For the text-containing cell, return its midpoint in [x, y] coordinate format. 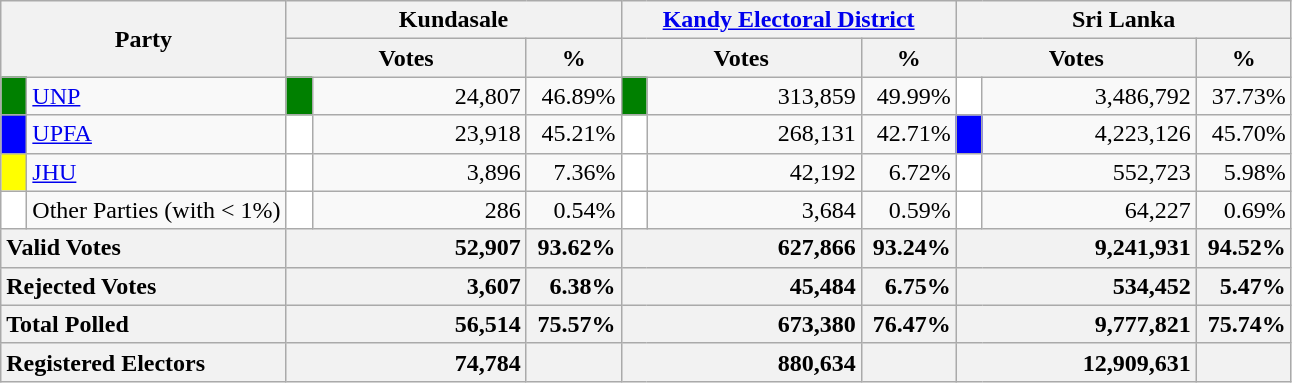
93.62% [574, 248]
45,484 [741, 286]
286 [419, 210]
Total Polled [144, 324]
UPFA [156, 134]
6.72% [908, 172]
64,227 [1089, 210]
673,380 [741, 324]
23,918 [419, 134]
0.69% [1244, 210]
627,866 [741, 248]
3,896 [419, 172]
UNP [156, 96]
9,777,821 [1076, 324]
0.59% [908, 210]
42.71% [908, 134]
3,486,792 [1089, 96]
268,131 [754, 134]
6.38% [574, 286]
6.75% [908, 286]
56,514 [406, 324]
76.47% [908, 324]
4,223,126 [1089, 134]
45.70% [1244, 134]
42,192 [754, 172]
94.52% [1244, 248]
Other Parties (with < 1%) [156, 210]
0.54% [574, 210]
12,909,631 [1076, 362]
45.21% [574, 134]
534,452 [1076, 286]
Valid Votes [144, 248]
75.57% [574, 324]
5.47% [1244, 286]
93.24% [908, 248]
552,723 [1089, 172]
24,807 [419, 96]
3,684 [754, 210]
5.98% [1244, 172]
46.89% [574, 96]
3,607 [406, 286]
7.36% [574, 172]
Registered Electors [144, 362]
313,859 [754, 96]
75.74% [1244, 324]
9,241,931 [1076, 248]
52,907 [406, 248]
49.99% [908, 96]
Rejected Votes [144, 286]
37.73% [1244, 96]
880,634 [741, 362]
74,784 [406, 362]
Kundasale [454, 20]
Kandy Electoral District [788, 20]
JHU [156, 172]
Sri Lanka [1124, 20]
Party [144, 39]
